Pinpoint the cell where the given text exists, returning its (X, Y) midpoint coordinate. 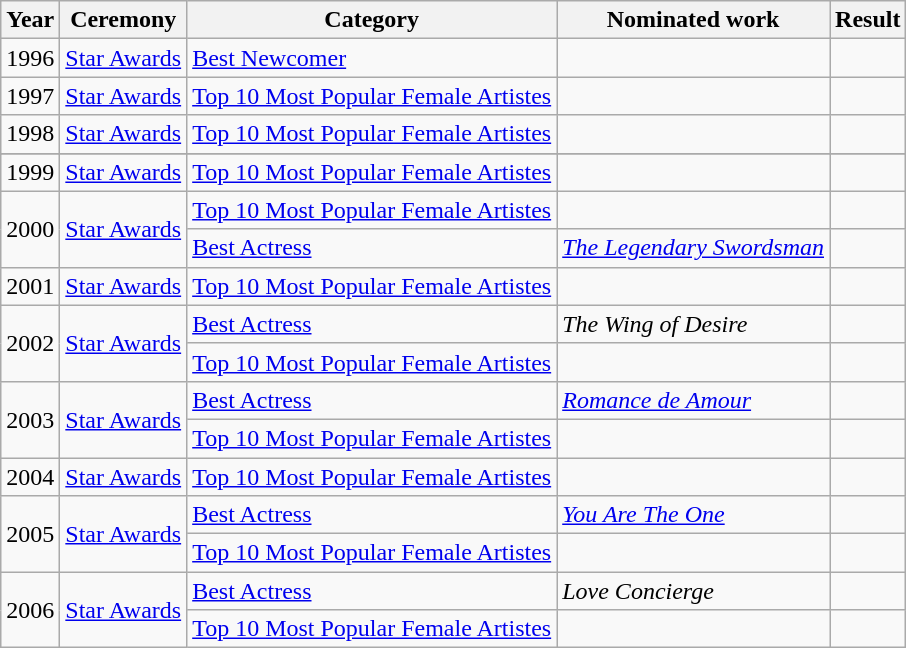
Category (372, 20)
2005 (30, 534)
Love Concierge (694, 591)
2003 (30, 419)
The Wing of Desire (694, 324)
1999 (30, 172)
You Are The One (694, 515)
2001 (30, 286)
Result (868, 20)
1996 (30, 58)
2004 (30, 477)
Year (30, 20)
Best Newcomer (372, 58)
1997 (30, 96)
The Legendary Swordsman (694, 248)
Ceremony (124, 20)
2006 (30, 610)
Romance de Amour (694, 400)
2000 (30, 229)
1998 (30, 134)
Nominated work (694, 20)
2002 (30, 343)
